Pinpoint the cell where the given text exists, returning its (x, y) midpoint coordinate. 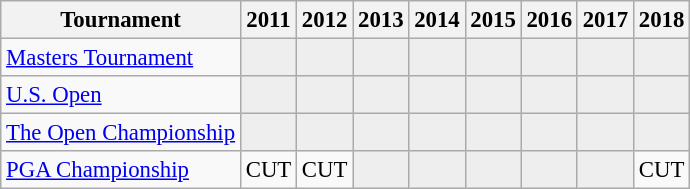
2018 (661, 20)
The Open Championship (121, 133)
2017 (605, 20)
2011 (268, 20)
Masters Tournament (121, 58)
2014 (437, 20)
2015 (493, 20)
U.S. Open (121, 95)
PGA Championship (121, 170)
Tournament (121, 20)
2013 (381, 20)
2012 (325, 20)
2016 (549, 20)
